Detect which cell encompasses the target text, then output its (X, Y) center coordinate. 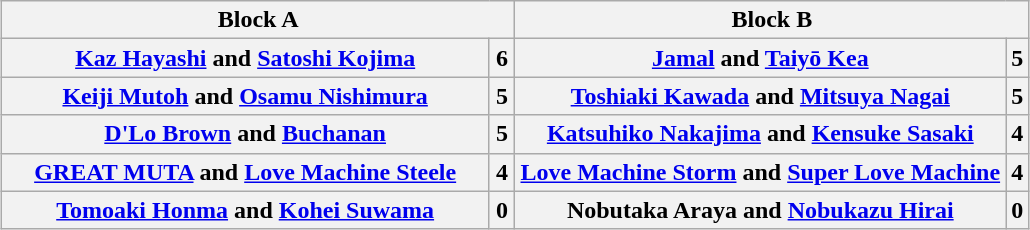
Block B (772, 20)
GREAT MUTA and Love Machine Steele (245, 172)
Katsuhiko Nakajima and Kensuke Sasaki (760, 134)
Nobutaka Araya and Nobukazu Hirai (760, 210)
Toshiaki Kawada and Mitsuya Nagai (760, 96)
Kaz Hayashi and Satoshi Kojima (245, 58)
Block A (258, 20)
6 (502, 58)
Keiji Mutoh and Osamu Nishimura (245, 96)
D'Lo Brown and Buchanan (245, 134)
Tomoaki Honma and Kohei Suwama (245, 210)
Jamal and Taiyō Kea (760, 58)
Love Machine Storm and Super Love Machine (760, 172)
